From the cell containing the given text, extract its center point as [x, y] coordinate. 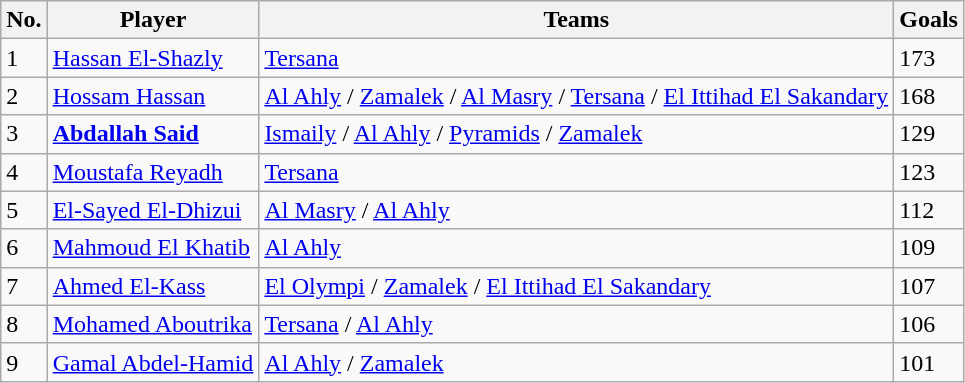
Tersana / Al Ahly [576, 324]
106 [929, 324]
1 [24, 58]
Ahmed El-Kass [153, 286]
Al Ahly / Zamalek [576, 362]
Hassan El-Shazly [153, 58]
4 [24, 172]
9 [24, 362]
6 [24, 248]
123 [929, 172]
Abdallah Said [153, 134]
El Olympi / Zamalek / El Ittihad El Sakandary [576, 286]
Ismaily / Al Ahly / Pyramids / Zamalek [576, 134]
129 [929, 134]
7 [24, 286]
Hossam Hassan [153, 96]
3 [24, 134]
168 [929, 96]
101 [929, 362]
173 [929, 58]
Al Masry / Al Ahly [576, 210]
112 [929, 210]
Player [153, 20]
Al Ahly [576, 248]
No. [24, 20]
2 [24, 96]
Goals [929, 20]
Mohamed Aboutrika [153, 324]
Al Ahly / Zamalek / Al Masry / Tersana / El Ittihad El Sakandary [576, 96]
Mahmoud El Khatib [153, 248]
109 [929, 248]
Moustafa Reyadh [153, 172]
El-Sayed El-Dhizui [153, 210]
Teams [576, 20]
8 [24, 324]
Gamal Abdel-Hamid [153, 362]
5 [24, 210]
107 [929, 286]
